Return the (X, Y) coordinate for the center point of the cell that contains the specified text.  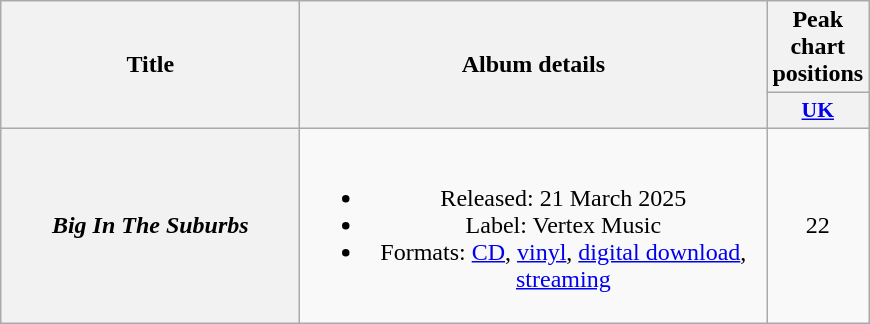
UK (818, 111)
Title (150, 65)
22 (818, 225)
Released: 21 March 2025Label: Vertex MusicFormats: CD, vinyl, digital download, streaming (534, 225)
Album details (534, 65)
Big In The Suburbs (150, 225)
Peak chart positions (818, 47)
